Locate the cell with the specified text and output its [X, Y] center coordinate. 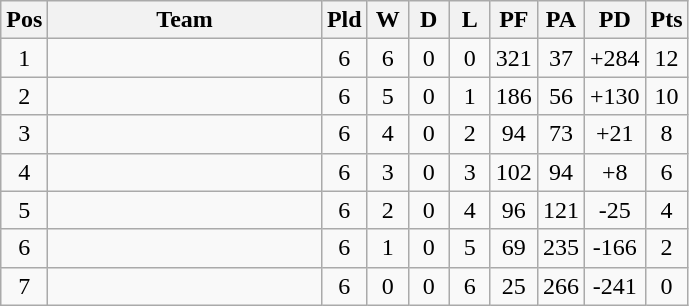
235 [560, 248]
7 [24, 286]
10 [666, 96]
Pts [666, 20]
-166 [614, 248]
Pos [24, 20]
96 [514, 210]
73 [560, 134]
12 [666, 58]
-25 [614, 210]
PD [614, 20]
-241 [614, 286]
121 [560, 210]
69 [514, 248]
W [388, 20]
102 [514, 172]
+284 [614, 58]
+130 [614, 96]
D [428, 20]
56 [560, 96]
Pld [344, 20]
8 [666, 134]
PA [560, 20]
25 [514, 286]
37 [560, 58]
266 [560, 286]
Team [185, 20]
+21 [614, 134]
321 [514, 58]
L [470, 20]
PF [514, 20]
186 [514, 96]
+8 [614, 172]
